Return [X, Y] of the center of cell containing provided text 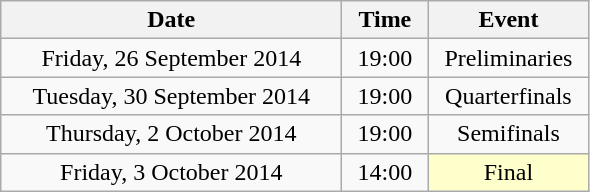
Final [508, 172]
Quarterfinals [508, 96]
Time [385, 20]
Friday, 3 October 2014 [172, 172]
Event [508, 20]
Preliminaries [508, 58]
Tuesday, 30 September 2014 [172, 96]
14:00 [385, 172]
Friday, 26 September 2014 [172, 58]
Semifinals [508, 134]
Thursday, 2 October 2014 [172, 134]
Date [172, 20]
